For the text-containing cell, return its midpoint in (X, Y) coordinate format. 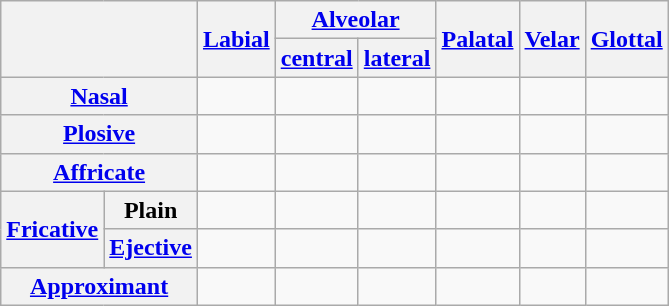
Palatal (478, 39)
Plosive (100, 134)
central (316, 58)
Alveolar (356, 20)
Velar (552, 39)
Approximant (100, 286)
Fricative (52, 229)
Affricate (100, 172)
lateral (397, 58)
Ejective (151, 248)
Nasal (100, 96)
Plain (151, 210)
Glottal (626, 39)
Labial (236, 39)
